Return the (x, y) coordinate for the center point of the cell that contains the specified text.  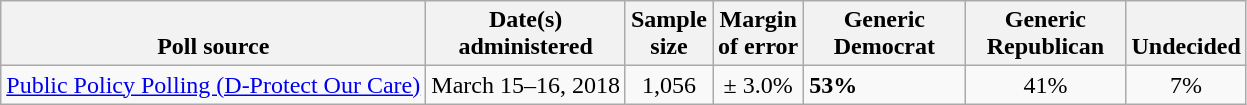
March 15–16, 2018 (526, 85)
7% (1186, 85)
Marginof error (758, 34)
41% (1046, 85)
Public Policy Polling (D-Protect Our Care) (214, 85)
Date(s)administered (526, 34)
GenericRepublican (1046, 34)
Poll source (214, 34)
Undecided (1186, 34)
± 3.0% (758, 85)
1,056 (668, 85)
53% (884, 85)
GenericDemocrat (884, 34)
Samplesize (668, 34)
